Return (X, Y) of the center of cell containing provided text 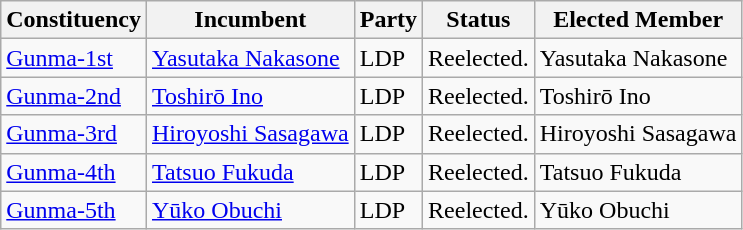
Party (388, 20)
Gunma-3rd (74, 134)
Constituency (74, 20)
Status (479, 20)
Gunma-1st (74, 58)
Gunma-4th (74, 172)
Gunma-2nd (74, 96)
Elected Member (638, 20)
Incumbent (250, 20)
Gunma-5th (74, 210)
